Provide the (X, Y) coordinate of the cell's center where the given text is located.  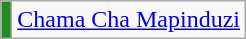
Chama Cha Mapinduzi (129, 20)
